Capture the cell that displays the provided text and extract its (x, y) central coordinate. 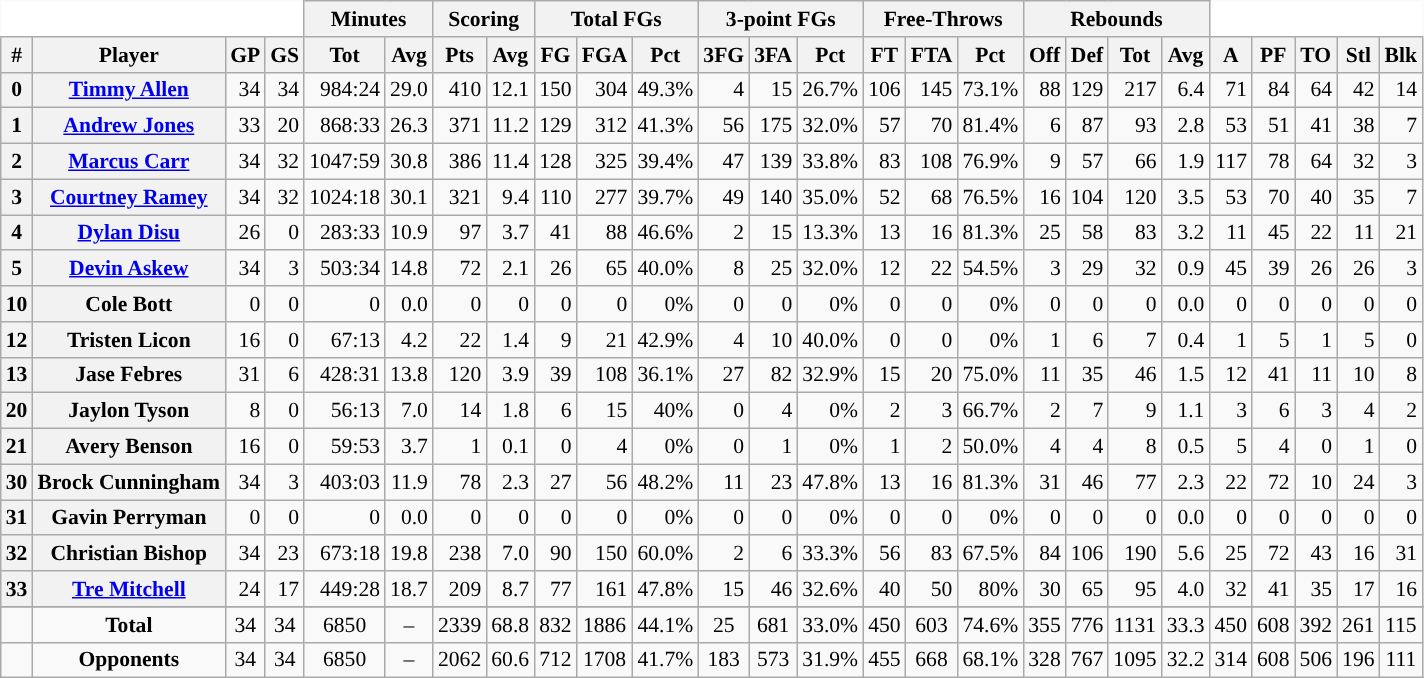
32.2 (1186, 660)
87 (1088, 126)
2062 (460, 660)
52 (884, 197)
12.1 (510, 90)
392 (1316, 625)
67:13 (344, 340)
71 (1230, 90)
Minutes (368, 19)
Jase Febres (128, 375)
68 (932, 197)
81.4% (990, 126)
Stl (1358, 55)
668 (932, 660)
26.7% (830, 90)
145 (932, 90)
832 (556, 625)
0.1 (510, 447)
261 (1358, 625)
283:33 (344, 233)
26.3 (409, 126)
Christian Bishop (128, 554)
33.0% (830, 625)
355 (1044, 625)
TO (1316, 55)
Total (128, 625)
1047:59 (344, 162)
67.5% (990, 554)
3FG (724, 55)
FT (884, 55)
95 (1134, 589)
32.9% (830, 375)
673:18 (344, 554)
A (1230, 55)
190 (1134, 554)
14.8 (409, 269)
FG (556, 55)
111 (1402, 660)
59:53 (344, 447)
5.6 (1186, 554)
46.6% (665, 233)
97 (460, 233)
43 (1316, 554)
Rebounds (1116, 19)
868:33 (344, 126)
1.9 (1186, 162)
1095 (1134, 660)
66 (1134, 162)
PF (1274, 55)
36.1% (665, 375)
40% (665, 411)
506 (1316, 660)
217 (1134, 90)
66.7% (990, 411)
11.4 (510, 162)
681 (773, 625)
6.4 (1186, 90)
49 (724, 197)
196 (1358, 660)
767 (1088, 660)
1.8 (510, 411)
Tristen Licon (128, 340)
449:28 (344, 589)
1024:18 (344, 197)
41.3% (665, 126)
304 (605, 90)
48.2% (665, 482)
44.1% (665, 625)
30.8 (409, 162)
33.3 (1186, 625)
209 (460, 589)
39.4% (665, 162)
455 (884, 660)
Blk (1402, 55)
1.4 (510, 340)
19.8 (409, 554)
110 (556, 197)
13.8 (409, 375)
FTA (932, 55)
2339 (460, 625)
35.0% (830, 197)
2.1 (510, 269)
Opponents (128, 660)
4.2 (409, 340)
712 (556, 660)
56:13 (344, 411)
3.9 (510, 375)
29.0 (409, 90)
312 (605, 126)
42 (1358, 90)
0.9 (1186, 269)
# (17, 55)
Tre Mitchell (128, 589)
18.7 (409, 589)
Timmy Allen (128, 90)
0.5 (1186, 447)
Devin Askew (128, 269)
Pts (460, 55)
603 (932, 625)
58 (1088, 233)
Off (1044, 55)
117 (1230, 162)
Brock Cunningham (128, 482)
Andrew Jones (128, 126)
60.6 (510, 660)
33.8% (830, 162)
GS (284, 55)
73.1% (990, 90)
Free-Throws (943, 19)
371 (460, 126)
1708 (605, 660)
Cole Bott (128, 304)
503:34 (344, 269)
68.1% (990, 660)
428:31 (344, 375)
76.5% (990, 197)
3.5 (1186, 197)
3-point FGs (780, 19)
41.7% (665, 660)
49.3% (665, 90)
3FA (773, 55)
13.3% (830, 233)
33.3% (830, 554)
139 (773, 162)
1886 (605, 625)
Dylan Disu (128, 233)
76.9% (990, 162)
Scoring (484, 19)
68.8 (510, 625)
32.6% (830, 589)
93 (1134, 126)
42.9% (665, 340)
0.4 (1186, 340)
54.5% (990, 269)
104 (1088, 197)
386 (460, 162)
29 (1088, 269)
183 (724, 660)
573 (773, 660)
Total FGs (616, 19)
Marcus Carr (128, 162)
Jaylon Tyson (128, 411)
90 (556, 554)
1.5 (1186, 375)
984:24 (344, 90)
140 (773, 197)
9.4 (510, 197)
74.6% (990, 625)
80% (990, 589)
47 (724, 162)
325 (605, 162)
238 (460, 554)
1131 (1134, 625)
51 (1274, 126)
321 (460, 197)
39.7% (665, 197)
314 (1230, 660)
FGA (605, 55)
1.1 (1186, 411)
277 (605, 197)
328 (1044, 660)
11.9 (409, 482)
128 (556, 162)
Courtney Ramey (128, 197)
50 (932, 589)
11.2 (510, 126)
75.0% (990, 375)
Gavin Perryman (128, 518)
10.9 (409, 233)
GP (245, 55)
4.0 (1186, 589)
161 (605, 589)
3.2 (1186, 233)
175 (773, 126)
8.7 (510, 589)
2.8 (1186, 126)
Player (128, 55)
Avery Benson (128, 447)
30.1 (409, 197)
31.9% (830, 660)
410 (460, 90)
60.0% (665, 554)
115 (1402, 625)
50.0% (990, 447)
82 (773, 375)
38 (1358, 126)
776 (1088, 625)
Def (1088, 55)
403:03 (344, 482)
